From the cell containing the given text, extract its center point as [X, Y] coordinate. 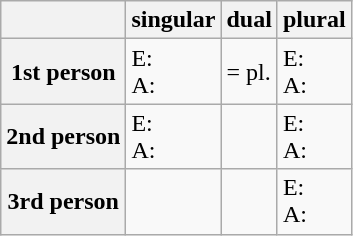
2nd person [64, 136]
singular [174, 20]
3rd person [64, 202]
1st person [64, 72]
= pl. [249, 72]
dual [249, 20]
plural [314, 20]
